Capture the cell that displays the provided text and extract its [X, Y] central coordinate. 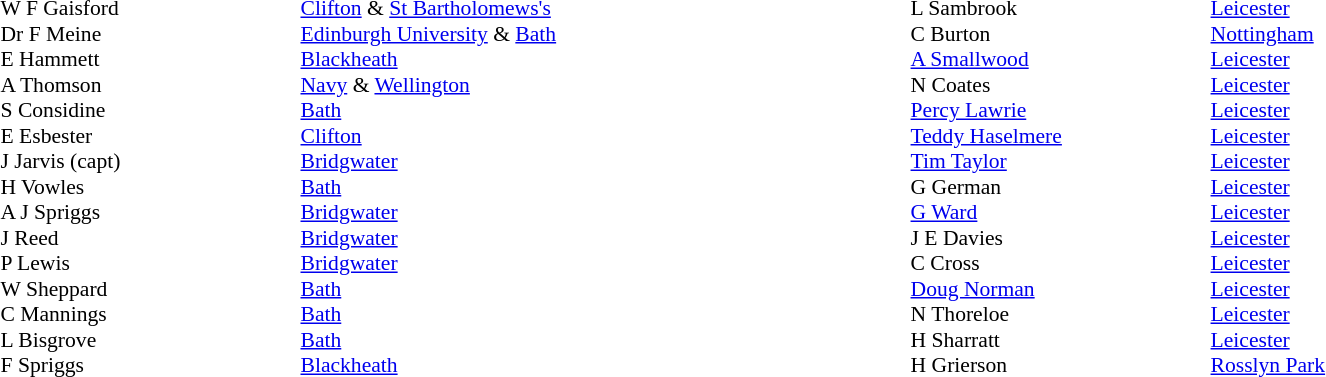
Dr F Meine [150, 34]
Blackheath [428, 59]
A J Spriggs [150, 213]
S Considine [150, 111]
Clifton [428, 136]
Edinburgh University & Bath [428, 34]
H Vowles [150, 187]
Doug Norman [1061, 289]
Nottingham [1268, 34]
N Coates [1061, 85]
J Reed [150, 238]
C Burton [1061, 34]
A Smallwood [1061, 59]
H Sharratt [1061, 340]
E Hammett [150, 59]
W Sheppard [150, 289]
P Lewis [150, 263]
G German [1061, 187]
G Ward [1061, 213]
Percy Lawrie [1061, 111]
Tim Taylor [1061, 161]
Navy & Wellington [428, 85]
C Mannings [150, 315]
E Esbester [150, 136]
Teddy Haselmere [1061, 136]
J Jarvis (capt) [150, 161]
N Thoreloe [1061, 315]
C Cross [1061, 263]
L Bisgrove [150, 340]
J E Davies [1061, 238]
A Thomson [150, 85]
